From the cell containing the given text, extract its center point as (x, y) coordinate. 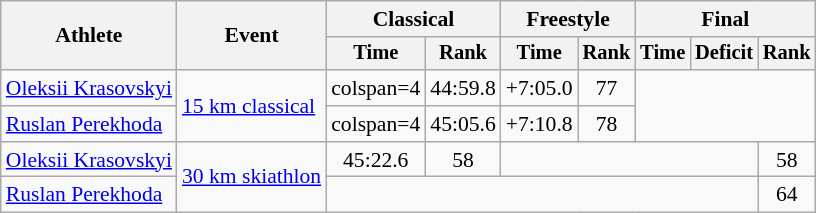
+7:10.8 (540, 124)
Event (252, 36)
Classical (414, 19)
45:05.6 (462, 124)
45:22.6 (376, 160)
44:59.8 (462, 88)
Deficit (724, 54)
Freestyle (568, 19)
Final (725, 19)
15 km classical (252, 106)
30 km skiathlon (252, 178)
+7:05.0 (540, 88)
Athlete (89, 36)
77 (607, 88)
64 (787, 195)
78 (607, 124)
